Return (X, Y) of the center of cell containing provided text 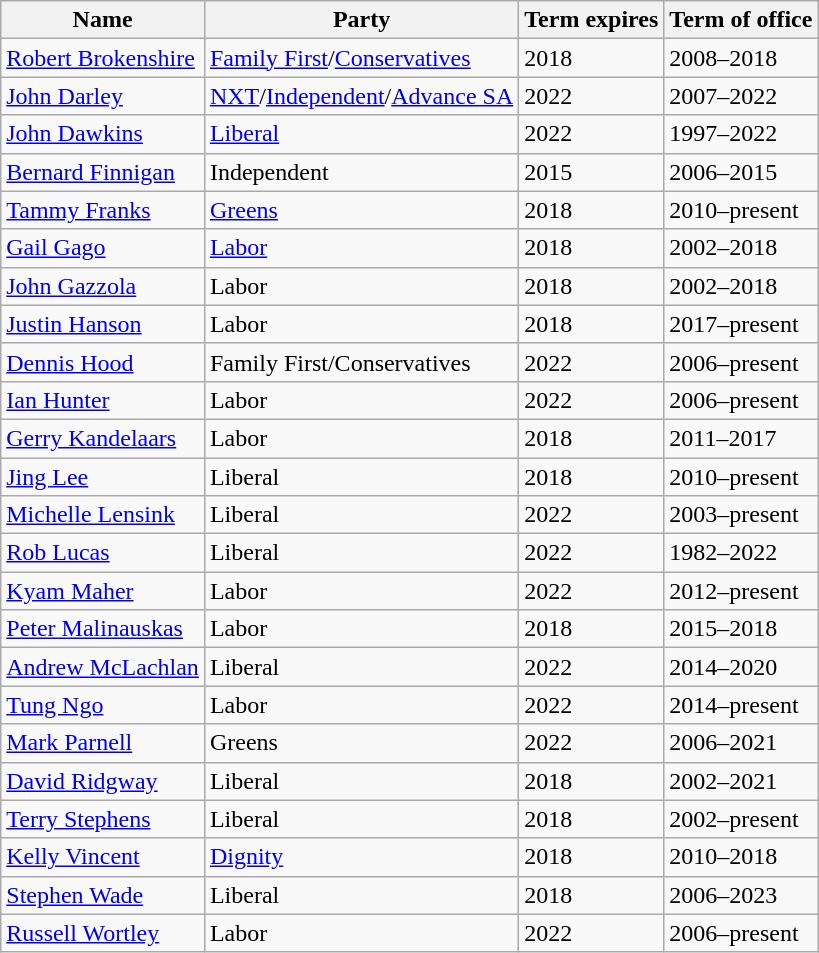
2015–2018 (741, 629)
Andrew McLachlan (103, 667)
Robert Brokenshire (103, 58)
Kyam Maher (103, 591)
Term expires (592, 20)
John Dawkins (103, 134)
Rob Lucas (103, 553)
2014–2020 (741, 667)
Jing Lee (103, 477)
Dennis Hood (103, 362)
Party (361, 20)
2010–2018 (741, 857)
Terry Stephens (103, 819)
David Ridgway (103, 781)
Term of office (741, 20)
2012–present (741, 591)
Gerry Kandelaars (103, 438)
Stephen Wade (103, 895)
1982–2022 (741, 553)
Name (103, 20)
2002–present (741, 819)
2008–2018 (741, 58)
Tung Ngo (103, 705)
2003–present (741, 515)
Justin Hanson (103, 324)
2011–2017 (741, 438)
Gail Gago (103, 248)
1997–2022 (741, 134)
Russell Wortley (103, 933)
Bernard Finnigan (103, 172)
Ian Hunter (103, 400)
2017–present (741, 324)
2002–2021 (741, 781)
2015 (592, 172)
Peter Malinauskas (103, 629)
Dignity (361, 857)
2007–2022 (741, 96)
John Gazzola (103, 286)
2014–present (741, 705)
Michelle Lensink (103, 515)
Mark Parnell (103, 743)
Independent (361, 172)
2006–2015 (741, 172)
Kelly Vincent (103, 857)
NXT/Independent/Advance SA (361, 96)
2006–2021 (741, 743)
John Darley (103, 96)
Tammy Franks (103, 210)
2006–2023 (741, 895)
